For the text-containing cell, return its midpoint in [X, Y] coordinate format. 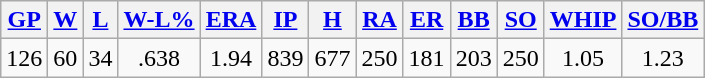
.638 [159, 58]
W-L% [159, 20]
SO [520, 20]
SO/BB [663, 20]
GP [24, 20]
IP [286, 20]
34 [100, 58]
L [100, 20]
677 [332, 58]
1.94 [231, 58]
839 [286, 58]
WHIP [583, 20]
1.23 [663, 58]
1.05 [583, 58]
ERA [231, 20]
ER [426, 20]
W [66, 20]
H [332, 20]
60 [66, 58]
BB [474, 20]
203 [474, 58]
126 [24, 58]
RA [380, 20]
181 [426, 58]
